Identify which cell holds the provided text, then report its [x, y] central coordinate. 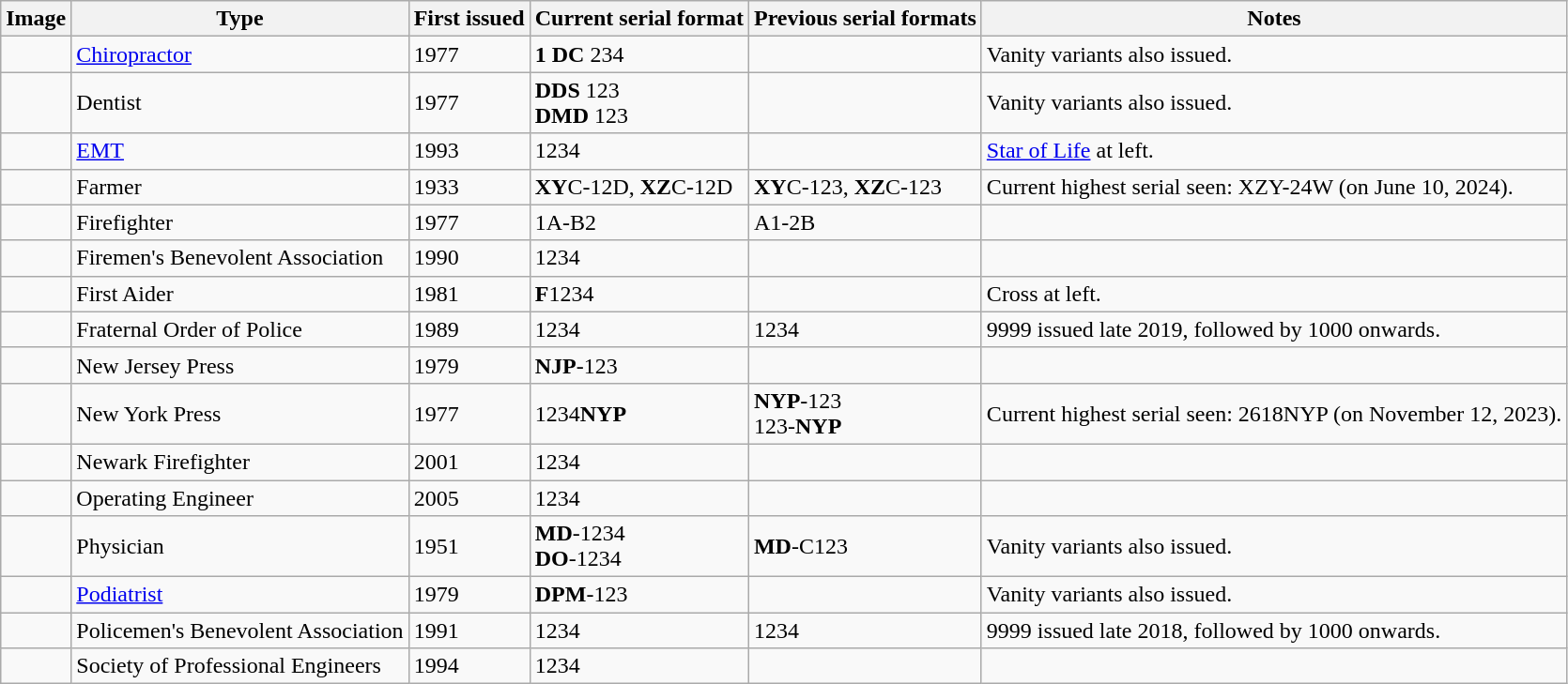
Policemen's Benevolent Association [240, 631]
1A-B2 [638, 222]
NYP-123123-NYP [865, 413]
1991 [469, 631]
1981 [469, 294]
New York Press [240, 413]
1933 [469, 187]
A1-2B [865, 222]
9999 issued late 2018, followed by 1000 onwards. [1273, 631]
DPM-123 [638, 595]
DDS 123DMD 123 [638, 103]
Current highest serial seen: XZY-24W (on June 10, 2024). [1273, 187]
NJP-123 [638, 365]
Current serial format [638, 19]
Dentist [240, 103]
Operating Engineer [240, 498]
Chiropractor [240, 54]
Firefighter [240, 222]
Type [240, 19]
9999 issued late 2019, followed by 1000 onwards. [1273, 329]
1951 [469, 546]
First Aider [240, 294]
EMT [240, 151]
Previous serial formats [865, 19]
1 DC 234 [638, 54]
1990 [469, 258]
1994 [469, 666]
2005 [469, 498]
Society of Professional Engineers [240, 666]
Podiatrist [240, 595]
XYC-123, XZC-123 [865, 187]
First issued [469, 19]
Cross at left. [1273, 294]
2001 [469, 462]
Fraternal Order of Police [240, 329]
Image [36, 19]
Physician [240, 546]
1993 [469, 151]
New Jersey Press [240, 365]
F1234 [638, 294]
MD-1234DO-1234 [638, 546]
Newark Firefighter [240, 462]
Farmer [240, 187]
1234NYP [638, 413]
MD-C123 [865, 546]
1989 [469, 329]
Firemen's Benevolent Association [240, 258]
XYC-12D, XZC-12D [638, 187]
Star of Life at left. [1273, 151]
Notes [1273, 19]
Current highest serial seen: 2618NYP (on November 12, 2023). [1273, 413]
